Scan for the cell matching the given text and deliver its [X, Y] coordinate at center. 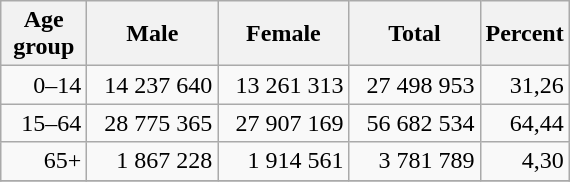
1 867 228 [152, 161]
65+ [44, 161]
Age group [44, 34]
13 261 313 [284, 85]
4,30 [524, 161]
Female [284, 34]
14 237 640 [152, 85]
Male [152, 34]
27 498 953 [414, 85]
31,26 [524, 85]
27 907 169 [284, 123]
Total [414, 34]
Percent [524, 34]
15–64 [44, 123]
56 682 534 [414, 123]
64,44 [524, 123]
28 775 365 [152, 123]
0–14 [44, 85]
3 781 789 [414, 161]
1 914 561 [284, 161]
